Extract the [x, y] coordinate from the center of the cell holding the provided text.  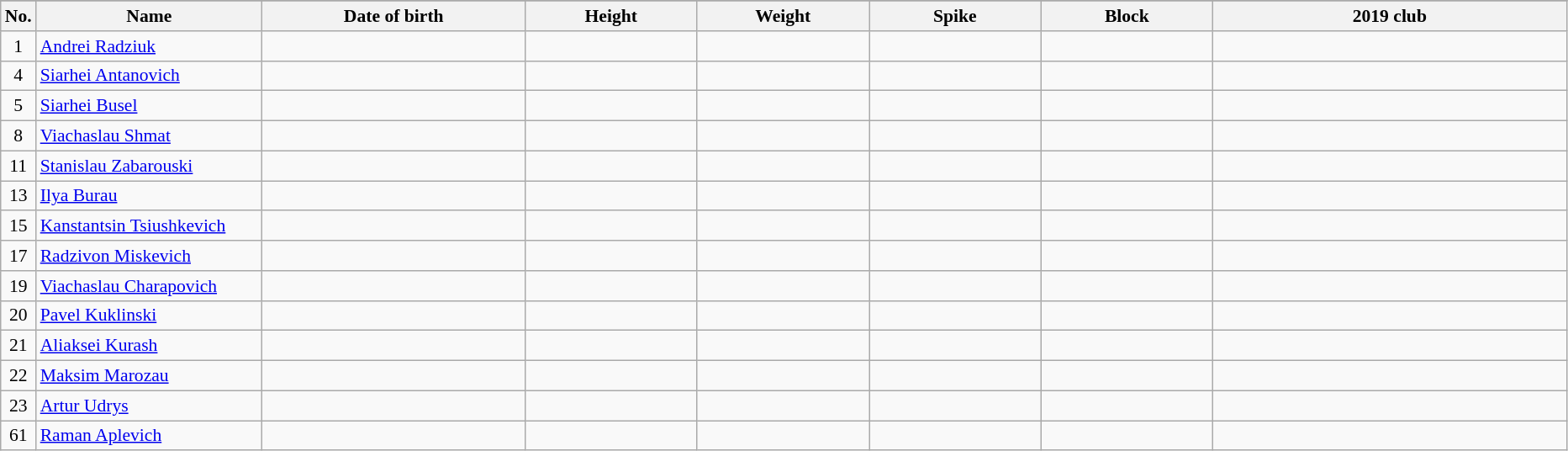
21 [18, 346]
Andrei Radziuk [150, 46]
Artur Udrys [150, 406]
Maksim Marozau [150, 376]
Spike [955, 16]
Raman Aplevich [150, 436]
Name [150, 16]
19 [18, 286]
5 [18, 106]
Pavel Kuklinski [150, 316]
Stanislau Zabarouski [150, 166]
Ilya Burau [150, 196]
Block [1127, 16]
23 [18, 406]
Siarhei Busel [150, 106]
17 [18, 256]
Aliaksei Kurash [150, 346]
11 [18, 166]
Viachaslau Shmat [150, 136]
61 [18, 436]
1 [18, 46]
2019 club [1391, 16]
No. [18, 16]
4 [18, 76]
13 [18, 196]
15 [18, 226]
Viachaslau Charapovich [150, 286]
Siarhei Antanovich [150, 76]
20 [18, 316]
Date of birth [393, 16]
8 [18, 136]
Radzivon Miskevich [150, 256]
Kanstantsin Tsiushkevich [150, 226]
Weight [784, 16]
Height [610, 16]
22 [18, 376]
